Return [x, y] of the center of cell containing provided text 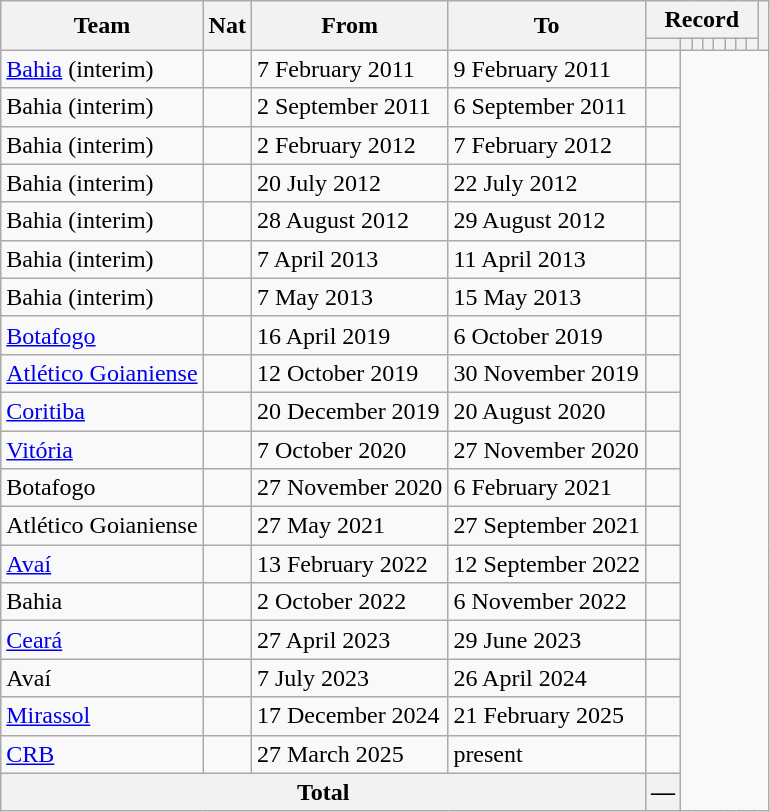
13 February 2022 [349, 564]
Ceará [102, 640]
— [664, 792]
7 February 2012 [547, 145]
Team [102, 26]
From [349, 26]
Total [324, 792]
20 December 2019 [349, 411]
21 February 2025 [547, 716]
present [547, 754]
29 August 2012 [547, 221]
6 February 2021 [547, 488]
15 May 2013 [547, 297]
Coritiba [102, 411]
11 April 2013 [547, 259]
7 February 2011 [349, 69]
Mirassol [102, 716]
20 August 2020 [547, 411]
27 September 2021 [547, 526]
2 October 2022 [349, 602]
12 September 2022 [547, 564]
29 June 2023 [547, 640]
27 March 2025 [349, 754]
7 April 2013 [349, 259]
9 February 2011 [547, 69]
22 July 2012 [547, 183]
Nat [227, 26]
30 November 2019 [547, 373]
2 February 2012 [349, 145]
16 April 2019 [349, 335]
Vitória [102, 449]
17 December 2024 [349, 716]
6 September 2011 [547, 107]
Record [702, 20]
28 August 2012 [349, 221]
6 October 2019 [547, 335]
To [547, 26]
CRB [102, 754]
12 October 2019 [349, 373]
27 May 2021 [349, 526]
26 April 2024 [547, 678]
7 May 2013 [349, 297]
20 July 2012 [349, 183]
27 April 2023 [349, 640]
7 July 2023 [349, 678]
7 October 2020 [349, 449]
Bahia [102, 602]
2 September 2011 [349, 107]
6 November 2022 [547, 602]
